Extract the [X, Y] coordinate from the center of the cell holding the provided text.  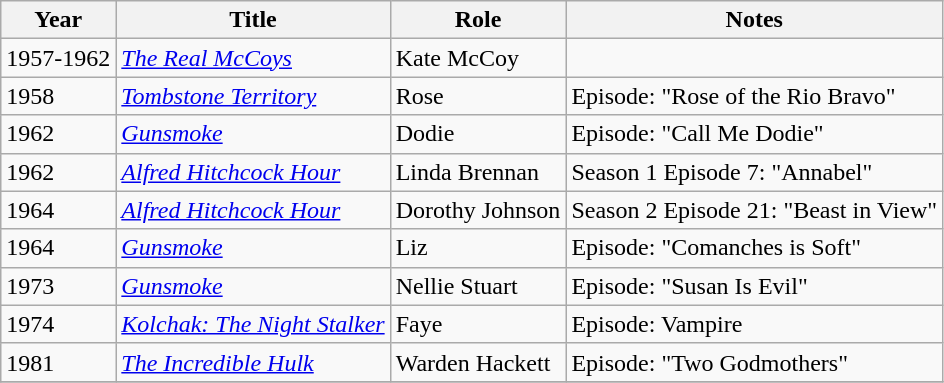
Warden Hackett [478, 362]
Year [58, 20]
1957-1962 [58, 58]
Kate McCoy [478, 58]
1973 [58, 286]
Nellie Stuart [478, 286]
Faye [478, 324]
Role [478, 20]
Episode: "Rose of the Rio Bravo" [754, 96]
Episode: "Comanches is Soft" [754, 248]
Title [253, 20]
Notes [754, 20]
Liz [478, 248]
Episode: Vampire [754, 324]
Dorothy Johnson [478, 210]
Episode: "Susan Is Evil" [754, 286]
The Incredible Hulk [253, 362]
Dodie [478, 134]
1974 [58, 324]
Kolchak: The Night Stalker [253, 324]
Episode: "Two Godmothers" [754, 362]
1981 [58, 362]
The Real McCoys [253, 58]
Linda Brennan [478, 172]
Season 1 Episode 7: "Annabel" [754, 172]
Episode: "Call Me Dodie" [754, 134]
Rose [478, 96]
Season 2 Episode 21: "Beast in View" [754, 210]
1958 [58, 96]
Tombstone Territory [253, 96]
